Pinpoint the cell where the given text exists, returning its (X, Y) midpoint coordinate. 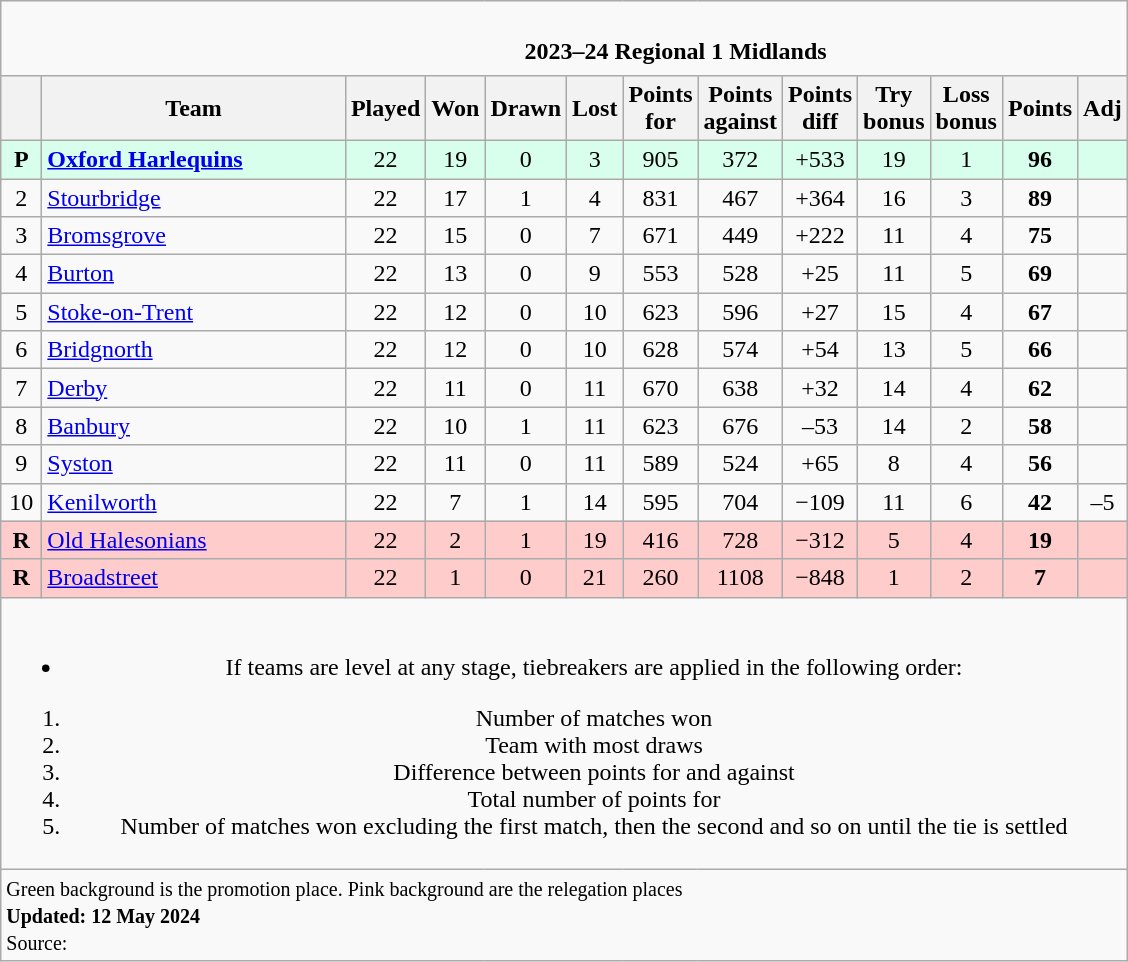
Burton (194, 274)
Banbury (194, 426)
17 (456, 197)
Old Halesonians (194, 540)
–53 (820, 426)
Lost (595, 108)
449 (740, 236)
Points (1040, 108)
260 (660, 578)
Kenilworth (194, 502)
58 (1040, 426)
467 (740, 197)
+533 (820, 159)
Points for (660, 108)
638 (740, 388)
+27 (820, 312)
+32 (820, 388)
69 (1040, 274)
Adj (1103, 108)
Loss bonus (966, 108)
−109 (820, 502)
Points against (740, 108)
62 (1040, 388)
+25 (820, 274)
1108 (740, 578)
Won (456, 108)
Try bonus (894, 108)
Drawn (526, 108)
96 (1040, 159)
+364 (820, 197)
831 (660, 197)
528 (740, 274)
670 (660, 388)
75 (1040, 236)
416 (660, 540)
−848 (820, 578)
42 (1040, 502)
–5 (1103, 502)
16 (894, 197)
574 (740, 350)
66 (1040, 350)
89 (1040, 197)
Bridgnorth (194, 350)
589 (660, 464)
21 (595, 578)
671 (660, 236)
676 (740, 426)
Played (385, 108)
+65 (820, 464)
595 (660, 502)
372 (740, 159)
+222 (820, 236)
Bromsgrove (194, 236)
67 (1040, 312)
728 (740, 540)
Points diff (820, 108)
596 (740, 312)
524 (740, 464)
Broadstreet (194, 578)
P (22, 159)
905 (660, 159)
−312 (820, 540)
628 (660, 350)
Green background is the promotion place. Pink background are the relegation places Updated: 12 May 2024Source: (564, 915)
56 (1040, 464)
Syston (194, 464)
Team (194, 108)
Stoke-on-Trent (194, 312)
Oxford Harlequins (194, 159)
553 (660, 274)
704 (740, 502)
Stourbridge (194, 197)
+54 (820, 350)
Derby (194, 388)
